Find where the given text appears and provide that cell's center as [x, y] coordinate. 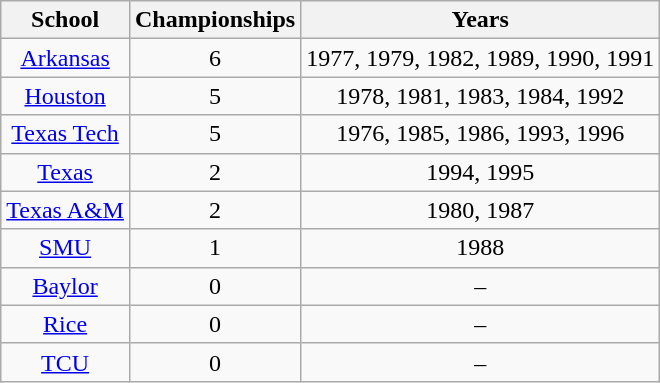
Texas [66, 172]
Houston [66, 96]
1976, 1985, 1986, 1993, 1996 [480, 134]
1980, 1987 [480, 210]
Texas A&M [66, 210]
SMU [66, 248]
1988 [480, 248]
6 [214, 58]
Texas Tech [66, 134]
1994, 1995 [480, 172]
1977, 1979, 1982, 1989, 1990, 1991 [480, 58]
Years [480, 20]
Rice [66, 324]
TCU [66, 362]
Baylor [66, 286]
1978, 1981, 1983, 1984, 1992 [480, 96]
School [66, 20]
Arkansas [66, 58]
Championships [214, 20]
1 [214, 248]
